Determine the [X, Y] coordinate at the center of the cell enclosing the given text.  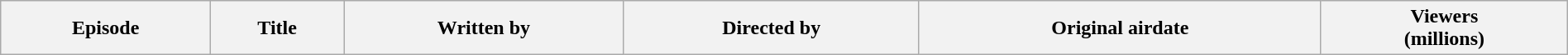
Directed by [771, 28]
Written by [485, 28]
Original airdate [1120, 28]
Episode [106, 28]
Viewers(millions) [1444, 28]
Title [278, 28]
